Pinpoint the cell where the given text exists, returning its [x, y] midpoint coordinate. 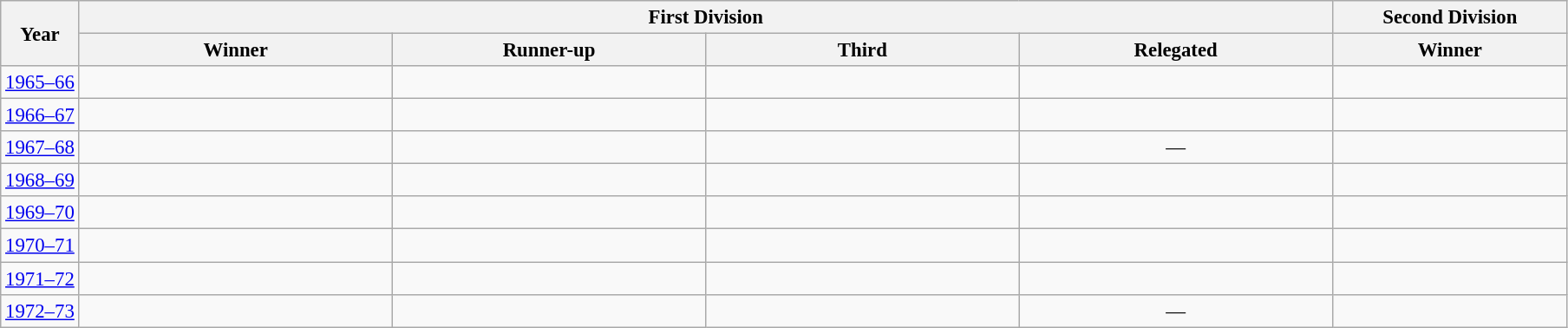
First Division [706, 17]
1968–69 [40, 180]
1972–73 [40, 311]
1970–71 [40, 246]
Year [40, 33]
Relegated [1176, 50]
1969–70 [40, 213]
1967–68 [40, 148]
Third [862, 50]
Runner-up [548, 50]
Second Division [1450, 17]
1971–72 [40, 279]
1965–66 [40, 82]
1966–67 [40, 115]
